Return the (X, Y) coordinate for the center point of the cell that contains the specified text.  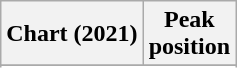
Peakposition (189, 34)
Chart (2021) (72, 34)
